Detect which cell encompasses the target text, then output its [X, Y] center coordinate. 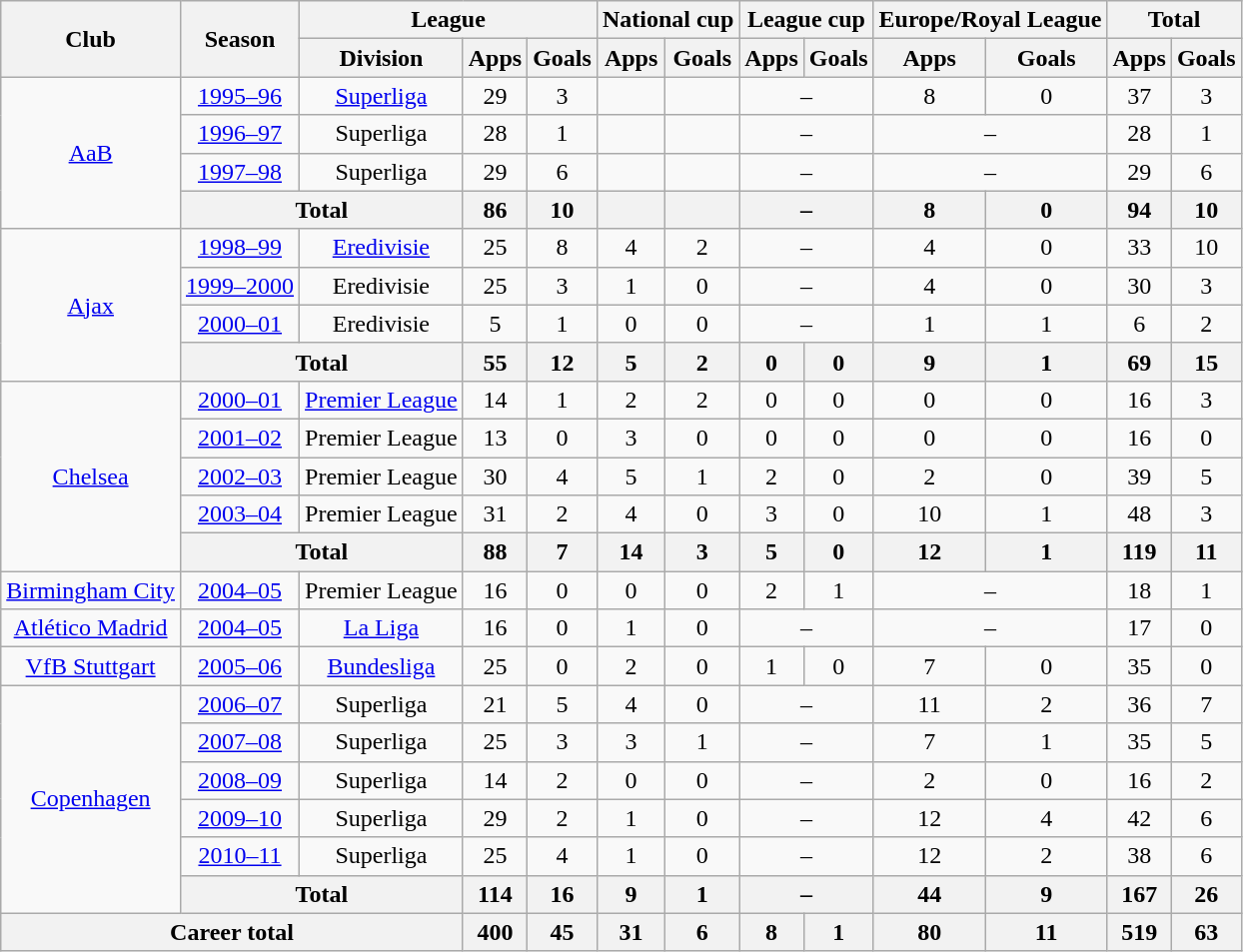
La Liga [382, 628]
VfB Stuttgart [91, 666]
37 [1139, 96]
2002–03 [240, 476]
88 [495, 552]
Copenhagen [91, 799]
Europe/Royal League [990, 20]
167 [1139, 894]
1999–2000 [240, 286]
80 [929, 932]
2001–02 [240, 438]
69 [1139, 362]
26 [1206, 894]
86 [495, 210]
Season [240, 39]
400 [495, 932]
Bundesliga [382, 666]
33 [1139, 248]
94 [1139, 210]
2009–10 [240, 818]
2008–09 [240, 780]
119 [1139, 552]
39 [1139, 476]
1997–98 [240, 172]
15 [1206, 362]
Ajax [91, 305]
League cup [806, 20]
2007–08 [240, 742]
42 [1139, 818]
Division [382, 58]
63 [1206, 932]
Atlético Madrid [91, 628]
45 [563, 932]
55 [495, 362]
1995–96 [240, 96]
Birmingham City [91, 590]
League [449, 20]
Career total [232, 932]
21 [495, 704]
36 [1139, 704]
114 [495, 894]
519 [1139, 932]
AaB [91, 153]
1998–99 [240, 248]
48 [1139, 514]
Chelsea [91, 476]
13 [495, 438]
17 [1139, 628]
Club [91, 39]
2005–06 [240, 666]
44 [929, 894]
2006–07 [240, 704]
1996–97 [240, 134]
18 [1139, 590]
38 [1139, 856]
2003–04 [240, 514]
2010–11 [240, 856]
National cup [667, 20]
